Detect which cell encompasses the target text, then output its [X, Y] center coordinate. 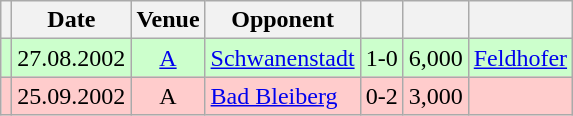
Opponent [282, 20]
3,000 [436, 96]
Schwanenstadt [282, 58]
Bad Bleiberg [282, 96]
Feldhofer [520, 58]
1-0 [382, 58]
0-2 [382, 96]
6,000 [436, 58]
Date [72, 20]
25.09.2002 [72, 96]
27.08.2002 [72, 58]
Venue [168, 20]
